Return (x, y) of the center of cell containing provided text 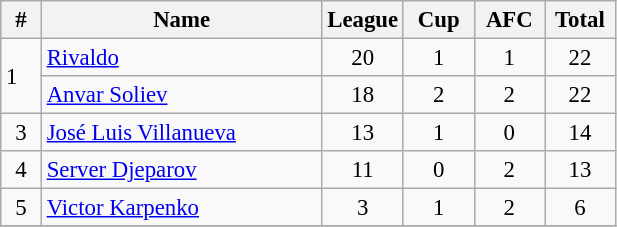
Anvar Soliev (182, 95)
14 (580, 133)
11 (362, 170)
6 (580, 208)
Server Djeparov (182, 170)
4 (22, 170)
AFC (510, 20)
Rivaldo (182, 58)
Total (580, 20)
5 (22, 208)
League (362, 20)
# (22, 20)
José Luis Villanueva (182, 133)
Victor Karpenko (182, 208)
Cup (438, 20)
20 (362, 58)
Name (182, 20)
18 (362, 95)
